Scan for the cell matching the given text and deliver its (x, y) coordinate at center. 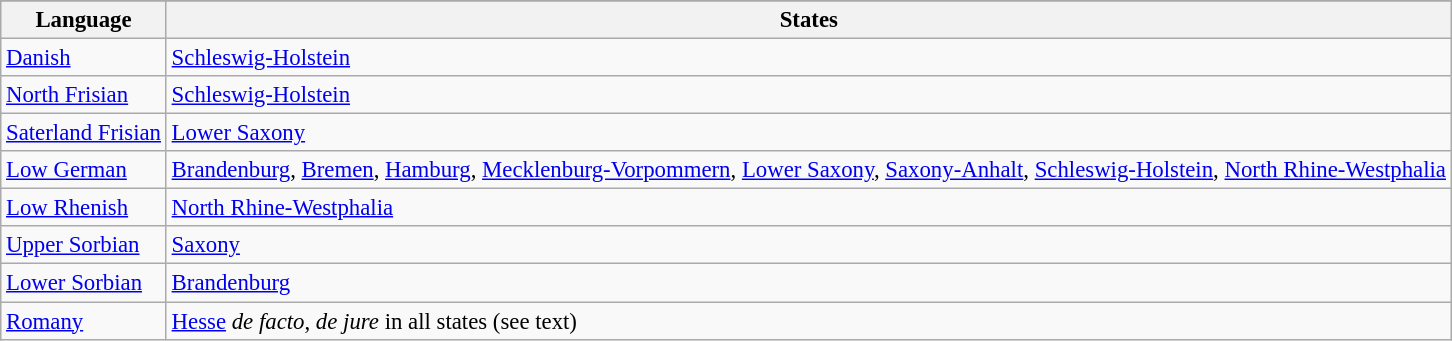
Language (84, 20)
Romany (84, 321)
Upper Sorbian (84, 245)
Lower Sorbian (84, 283)
Brandenburg (808, 283)
Saxony (808, 245)
Saterland Frisian (84, 133)
Low Rhenish (84, 208)
North Frisian (84, 95)
States (808, 20)
Hesse de facto, de jure in all states (see text) (808, 321)
Low German (84, 170)
North Rhine-Westphalia (808, 208)
Lower Saxony (808, 133)
Danish (84, 57)
Brandenburg, Bremen, Hamburg, Mecklenburg-Vorpommern, Lower Saxony, Saxony-Anhalt, Schleswig-Holstein, North Rhine-Westphalia (808, 170)
